Find where the given text appears and provide that cell's center as (x, y) coordinate. 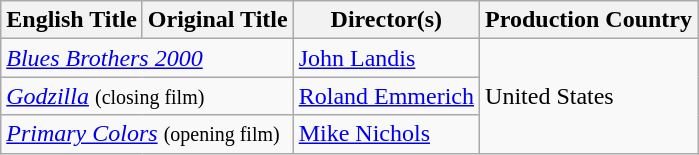
Original Title (218, 20)
John Landis (386, 58)
United States (589, 96)
Blues Brothers 2000 (147, 58)
Godzilla (closing film) (147, 96)
English Title (72, 20)
Roland Emmerich (386, 96)
Director(s) (386, 20)
Mike Nichols (386, 134)
Primary Colors (opening film) (147, 134)
Production Country (589, 20)
